Pinpoint the cell where the given text exists, returning its (X, Y) midpoint coordinate. 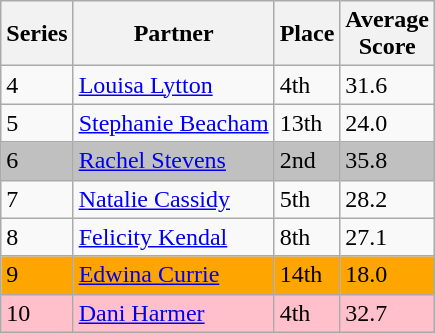
5 (37, 123)
Series (37, 34)
Stephanie Beacham (174, 123)
7 (37, 199)
Edwina Currie (174, 275)
Partner (174, 34)
2nd (307, 161)
AverageScore (388, 34)
31.6 (388, 85)
28.2 (388, 199)
24.0 (388, 123)
Natalie Cassidy (174, 199)
18.0 (388, 275)
6 (37, 161)
32.7 (388, 313)
Dani Harmer (174, 313)
Rachel Stevens (174, 161)
10 (37, 313)
35.8 (388, 161)
5th (307, 199)
Place (307, 34)
Felicity Kendal (174, 237)
Louisa Lytton (174, 85)
8th (307, 237)
9 (37, 275)
27.1 (388, 237)
13th (307, 123)
8 (37, 237)
14th (307, 275)
4 (37, 85)
